Find where the given text appears and provide that cell's center as [X, Y] coordinate. 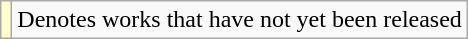
Denotes works that have not yet been released [240, 20]
